Return (x, y) of the center of cell containing provided text 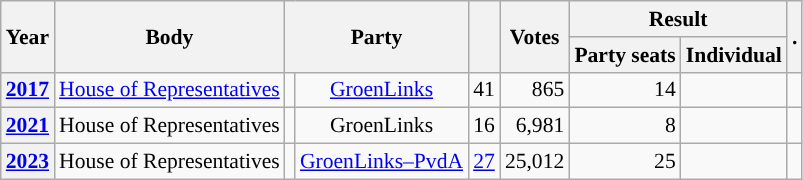
GroenLinks–PvdA (382, 162)
Body (170, 36)
865 (534, 90)
27 (484, 162)
25,012 (534, 162)
Individual (734, 55)
2023 (28, 162)
14 (624, 90)
2021 (28, 126)
25 (624, 162)
Party (376, 36)
41 (484, 90)
. (795, 36)
Party seats (624, 55)
16 (484, 126)
Result (678, 19)
Year (28, 36)
6,981 (534, 126)
2017 (28, 90)
Votes (534, 36)
8 (624, 126)
